Extract the [x, y] coordinate from the center of the cell holding the provided text.  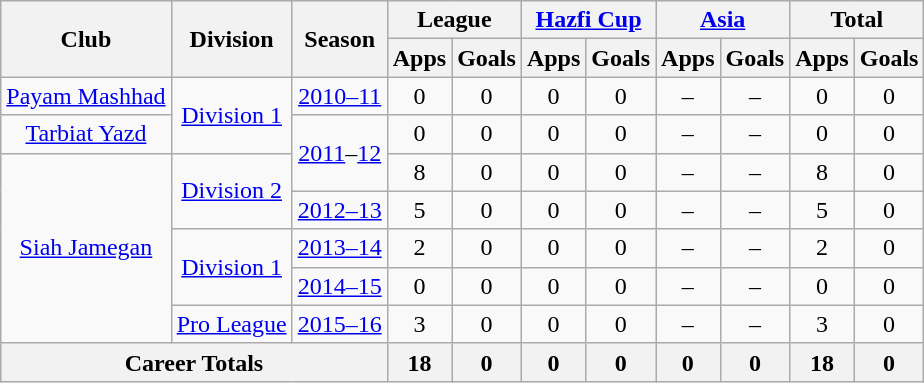
Tarbiat Yazd [86, 134]
2015–16 [340, 324]
Division 2 [232, 191]
Total [857, 20]
Pro League [232, 324]
Payam Mashhad [86, 96]
Club [86, 39]
2010–11 [340, 96]
Siah Jamegan [86, 248]
2012–13 [340, 210]
Season [340, 39]
Hazfi Cup [588, 20]
2013–14 [340, 248]
2014–15 [340, 286]
Asia [723, 20]
Division [232, 39]
League [454, 20]
2011–12 [340, 153]
Career Totals [194, 362]
